Output the [X, Y] coordinate of the center of the cell containing the given text.  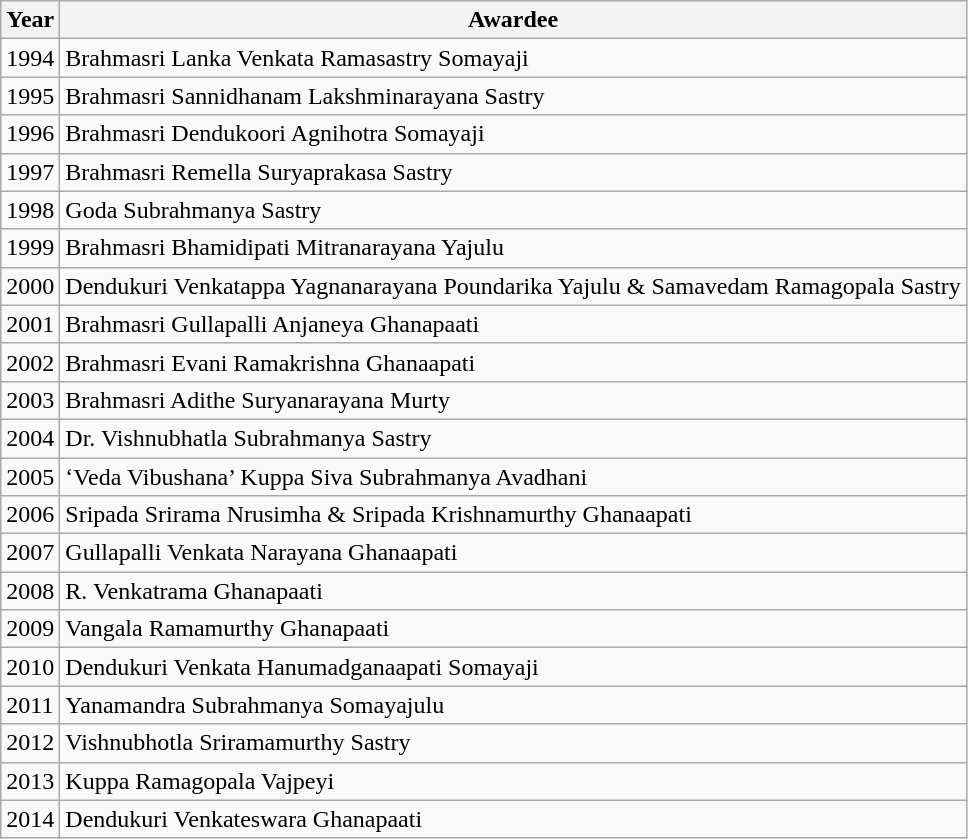
Gullapalli Venkata Narayana Ghanaapati [513, 553]
Brahmasri Gullapalli Anjaneya Ghanapaati [513, 324]
Dendukuri Venkatappa Yagnanarayana Poundarika Yajulu & Samavedam Ramagopala Sastry [513, 286]
Year [30, 20]
2004 [30, 438]
2010 [30, 667]
2007 [30, 553]
Brahmasri Evani Ramakrishna Ghanaapati [513, 362]
Brahmasri Dendukoori Agnihotra Somayaji [513, 134]
2006 [30, 515]
Brahmasri Adithe Suryanarayana Murty [513, 400]
Kuppa Ramagopala Vajpeyi [513, 781]
2014 [30, 819]
2003 [30, 400]
2011 [30, 705]
2008 [30, 591]
Dendukuri Venkata Hanumadganaapati Somayaji [513, 667]
Goda Subrahmanya Sastry [513, 210]
2005 [30, 477]
2002 [30, 362]
1997 [30, 172]
Sripada Srirama Nrusimha & Sripada Krishnamurthy Ghanaapati [513, 515]
1996 [30, 134]
Awardee [513, 20]
Vangala Ramamurthy Ghanapaati [513, 629]
R. Venkatrama Ghanapaati [513, 591]
Dendukuri Venkateswara Ghanapaati [513, 819]
1998 [30, 210]
Vishnubhotla Sriramamurthy Sastry [513, 743]
2012 [30, 743]
Brahmasri Remella Suryaprakasa Sastry [513, 172]
2000 [30, 286]
2001 [30, 324]
Dr. Vishnubhatla Subrahmanya Sastry [513, 438]
Brahmasri Lanka Venkata Ramasastry Somayaji [513, 58]
‘Veda Vibushana’ Kuppa Siva Subrahmanya Avadhani [513, 477]
Brahmasri Sannidhanam Lakshminarayana Sastry [513, 96]
1994 [30, 58]
2013 [30, 781]
Yanamandra Subrahmanya Somayajulu [513, 705]
2009 [30, 629]
1999 [30, 248]
1995 [30, 96]
Brahmasri Bhamidipati Mitranarayana Yajulu [513, 248]
